Search for the cell housing the specified text and yield its (x, y) center coordinate. 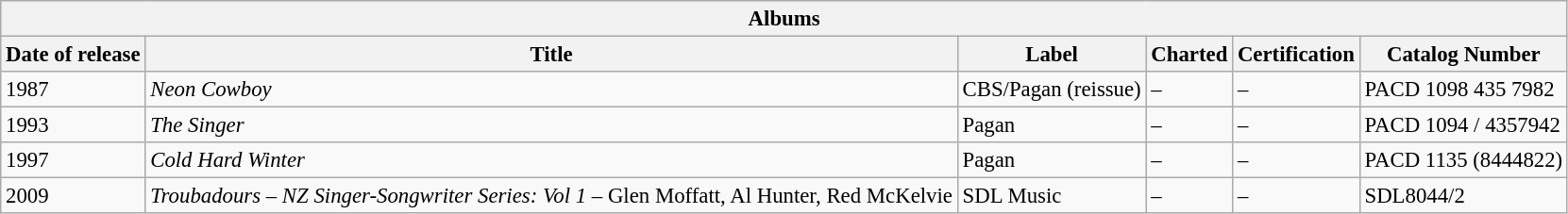
Charted (1189, 55)
1997 (74, 160)
Cold Hard Winter (551, 160)
PACD 1098 435 7982 (1463, 90)
Catalog Number (1463, 55)
SDL8044/2 (1463, 196)
PACD 1135 (8444822) (1463, 160)
1987 (74, 90)
2009 (74, 196)
Troubadours – NZ Singer-Songwriter Series: Vol 1 – Glen Moffatt, Al Hunter, Red McKelvie (551, 196)
Neon Cowboy (551, 90)
Label (1052, 55)
Certification (1297, 55)
Albums (784, 19)
The Singer (551, 125)
Title (551, 55)
SDL Music (1052, 196)
CBS/Pagan (reissue) (1052, 90)
1993 (74, 125)
PACD 1094 / 4357942 (1463, 125)
Date of release (74, 55)
